Return the (x, y) coordinate for the center point of the cell that contains the specified text.  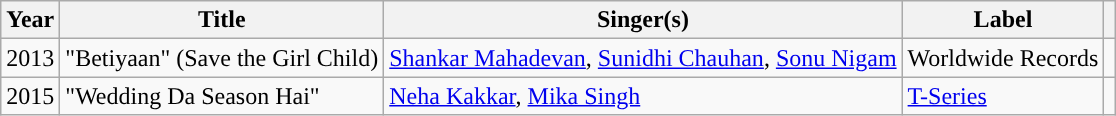
Year (30, 20)
Worldwide Records (1003, 58)
2013 (30, 58)
Shankar Mahadevan, Sunidhi Chauhan, Sonu Nigam (643, 58)
Neha Kakkar, Mika Singh (643, 96)
"Wedding Da Season Hai" (222, 96)
Label (1003, 20)
2015 (30, 96)
T-Series (1003, 96)
"Betiyaan" (Save the Girl Child) (222, 58)
Title (222, 20)
Singer(s) (643, 20)
